Return (x, y) of the center of cell containing provided text 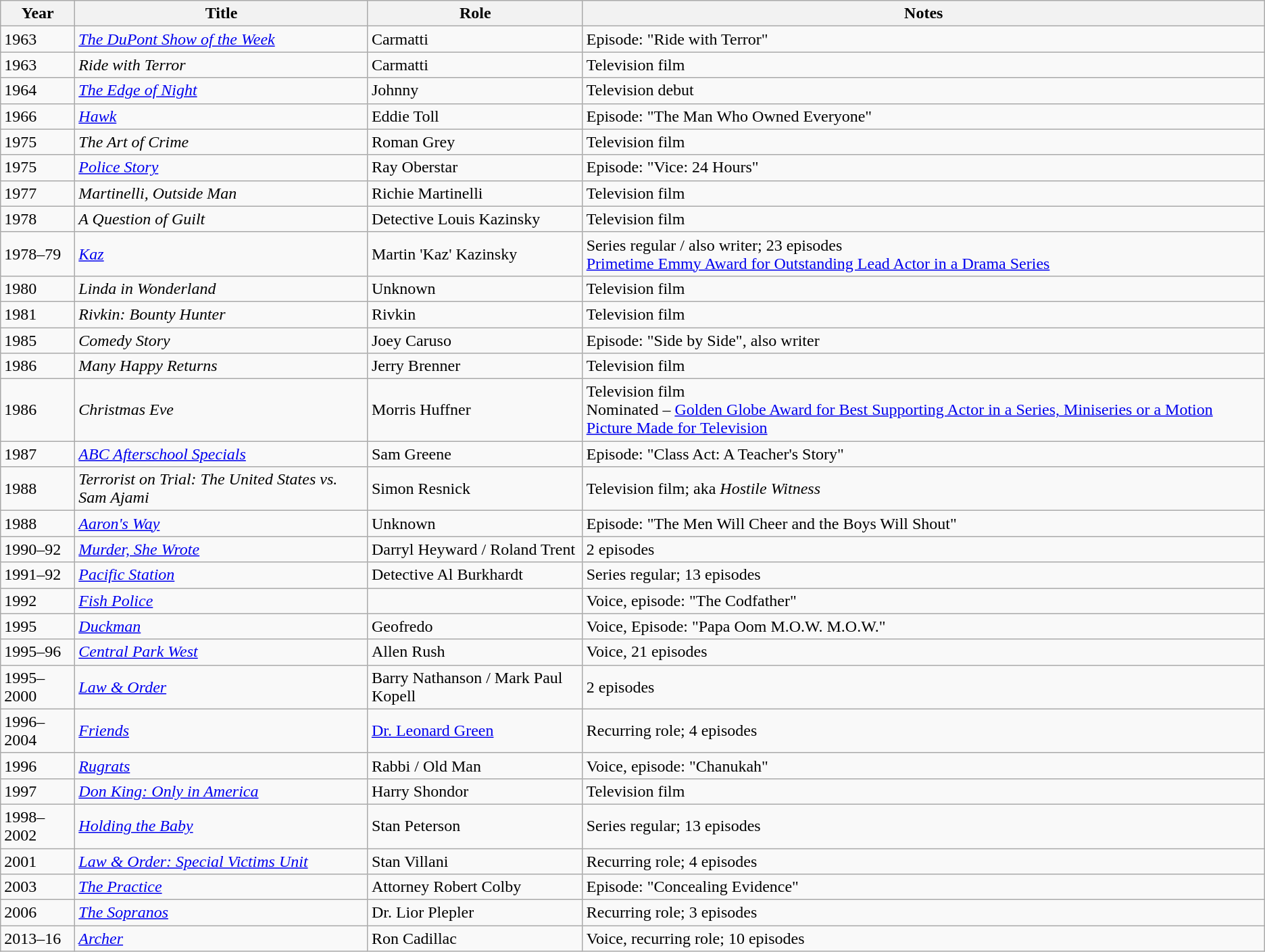
Pacific Station (222, 575)
Ray Oberstar (475, 168)
Notes (923, 14)
2013–16 (38, 938)
Episode: "Ride with Terror" (923, 39)
Central Park West (222, 652)
Kaz (222, 254)
Barry Nathanson / Mark Paul Kopell (475, 686)
1966 (38, 116)
Roman Grey (475, 142)
Simon Resnick (475, 489)
1996–2004 (38, 731)
The Practice (222, 887)
Episode: "Vice: 24 Hours" (923, 168)
Voice, 21 episodes (923, 652)
1980 (38, 289)
Voice, recurring role; 10 episodes (923, 938)
Rugrats (222, 766)
Holding the Baby (222, 826)
1977 (38, 193)
Don King: Only in America (222, 791)
Johnny (475, 91)
Martin 'Kaz' Kazinsky (475, 254)
Comedy Story (222, 340)
Voice, Episode: "Papa Oom M.O.W. M.O.W." (923, 626)
ABC Afterschool Specials (222, 454)
Dr. Lior Plepler (475, 913)
Stan Villani (475, 861)
Richie Martinelli (475, 193)
1995–2000 (38, 686)
1964 (38, 91)
Sam Greene (475, 454)
1998–2002 (38, 826)
Duckman (222, 626)
Police Story (222, 168)
1997 (38, 791)
Detective Louis Kazinsky (475, 219)
Jerry Brenner (475, 366)
Episode: "The Man Who Owned Everyone" (923, 116)
Voice, episode: "Chanukah" (923, 766)
1987 (38, 454)
Allen Rush (475, 652)
2003 (38, 887)
Hawk (222, 116)
Role (475, 14)
2001 (38, 861)
Ron Cadillac (475, 938)
1990–92 (38, 549)
Law & Order (222, 686)
The Art of Crime (222, 142)
Episode: "Concealing Evidence" (923, 887)
Television film; aka Hostile Witness (923, 489)
Title (222, 14)
Many Happy Returns (222, 366)
2006 (38, 913)
Friends (222, 731)
Harry Shondor (475, 791)
Geofredo (475, 626)
Morris Huffner (475, 410)
Ride with Terror (222, 65)
Episode: "Class Act: A Teacher's Story" (923, 454)
Archer (222, 938)
Recurring role; 3 episodes (923, 913)
Murder, She Wrote (222, 549)
1981 (38, 314)
Martinelli, Outside Man (222, 193)
Linda in Wonderland (222, 289)
Rivkin: Bounty Hunter (222, 314)
1995–96 (38, 652)
Television filmNominated – Golden Globe Award for Best Supporting Actor in a Series, Miniseries or a Motion Picture Made for Television (923, 410)
Fish Police (222, 601)
Darryl Heyward / Roland Trent (475, 549)
Law & Order: Special Victims Unit (222, 861)
Episode: "The Men Will Cheer and the Boys Will Shout" (923, 524)
The DuPont Show of the Week (222, 39)
Year (38, 14)
Television debut (923, 91)
Terrorist on Trial: The United States vs. Sam Ajami (222, 489)
Rabbi / Old Man (475, 766)
Episode: "Side by Side", also writer (923, 340)
The Edge of Night (222, 91)
1991–92 (38, 575)
Rivkin (475, 314)
Series regular / also writer; 23 episodesPrimetime Emmy Award for Outstanding Lead Actor in a Drama Series (923, 254)
1978–79 (38, 254)
1995 (38, 626)
Eddie Toll (475, 116)
1978 (38, 219)
Attorney Robert Colby (475, 887)
1985 (38, 340)
Aaron's Way (222, 524)
The Sopranos (222, 913)
Dr. Leonard Green (475, 731)
1996 (38, 766)
Joey Caruso (475, 340)
Christmas Eve (222, 410)
1992 (38, 601)
Stan Peterson (475, 826)
A Question of Guilt (222, 219)
Detective Al Burkhardt (475, 575)
Voice, episode: "The Codfather" (923, 601)
